For the text-containing cell, return its midpoint in [X, Y] coordinate format. 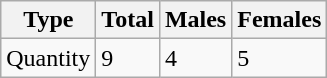
Total [128, 20]
4 [195, 58]
Males [195, 20]
9 [128, 58]
5 [280, 58]
Quantity [48, 58]
Females [280, 20]
Type [48, 20]
